For the text-containing cell, return its midpoint in [x, y] coordinate format. 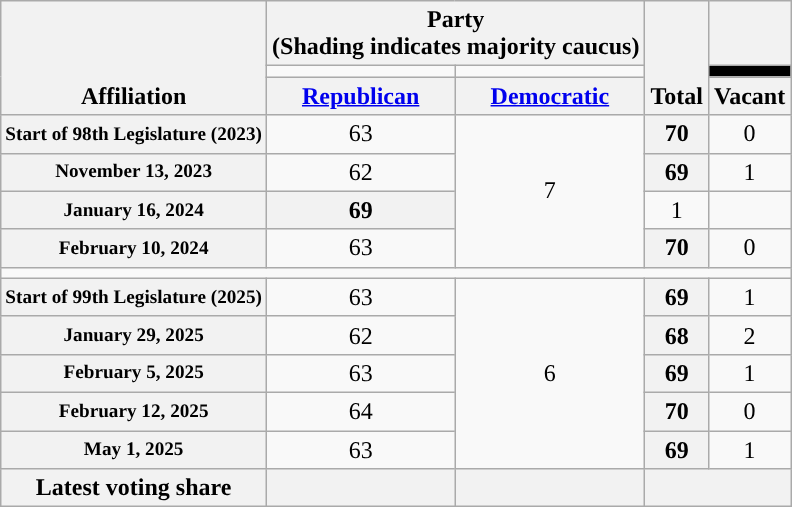
Start of 98th Legislature (2023) [134, 134]
64 [361, 411]
Start of 99th Legislature (2025) [134, 297]
7 [550, 191]
6 [550, 373]
January 29, 2025 [134, 335]
Party (Shading indicates majority caucus) [456, 34]
2 [749, 335]
Total [677, 58]
Republican [361, 96]
November 13, 2023 [134, 172]
February 12, 2025 [134, 411]
Latest voting share [134, 488]
February 10, 2024 [134, 248]
Democratic [550, 96]
February 5, 2025 [134, 373]
Vacant [749, 96]
68 [677, 335]
January 16, 2024 [134, 210]
May 1, 2025 [134, 449]
Affiliation [134, 58]
